Extract the (x, y) coordinate from the center of the cell holding the provided text.  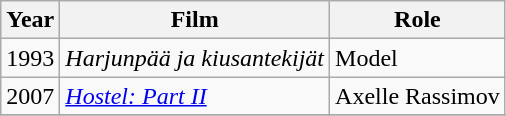
Film (195, 20)
Harjunpää ja kiusantekijät (195, 58)
Axelle Rassimov (418, 96)
1993 (30, 58)
Hostel: Part II (195, 96)
2007 (30, 96)
Year (30, 20)
Role (418, 20)
Model (418, 58)
